Identify which cell holds the provided text, then report its (X, Y) central coordinate. 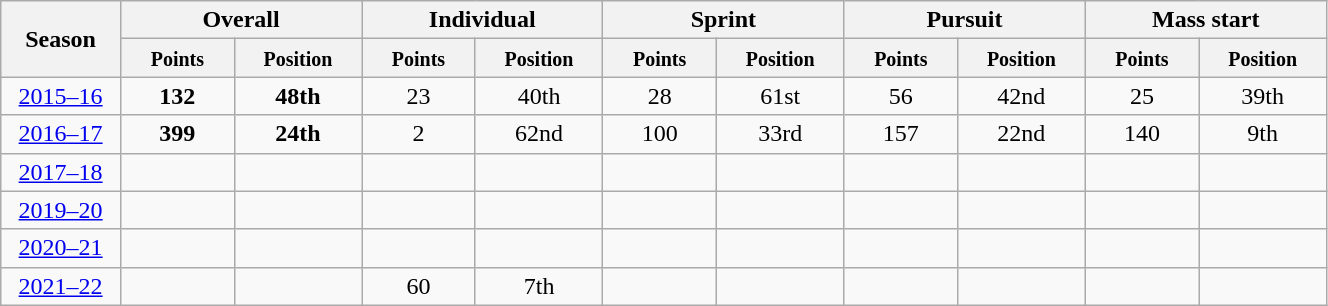
56 (901, 96)
62nd (538, 134)
2020–21 (61, 248)
28 (660, 96)
Sprint (724, 20)
132 (177, 96)
24th (298, 134)
2021–22 (61, 286)
40th (538, 96)
61st (780, 96)
33rd (780, 134)
42nd (1022, 96)
2016–17 (61, 134)
100 (660, 134)
60 (419, 286)
399 (177, 134)
9th (1263, 134)
140 (1142, 134)
48th (298, 96)
2019–20 (61, 210)
2017–18 (61, 172)
Mass start (1206, 20)
22nd (1022, 134)
Pursuit (964, 20)
7th (538, 286)
39th (1263, 96)
Individual (482, 20)
25 (1142, 96)
Season (61, 39)
2 (419, 134)
157 (901, 134)
2015–16 (61, 96)
Overall (240, 20)
23 (419, 96)
